Return the (x, y) coordinate for the center point of the cell that contains the specified text.  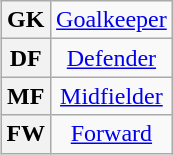
Defender (112, 58)
GK (26, 20)
Midfielder (112, 96)
DF (26, 58)
FW (26, 134)
Forward (112, 134)
Goalkeeper (112, 20)
MF (26, 96)
